Return [x, y] of the center of cell containing provided text 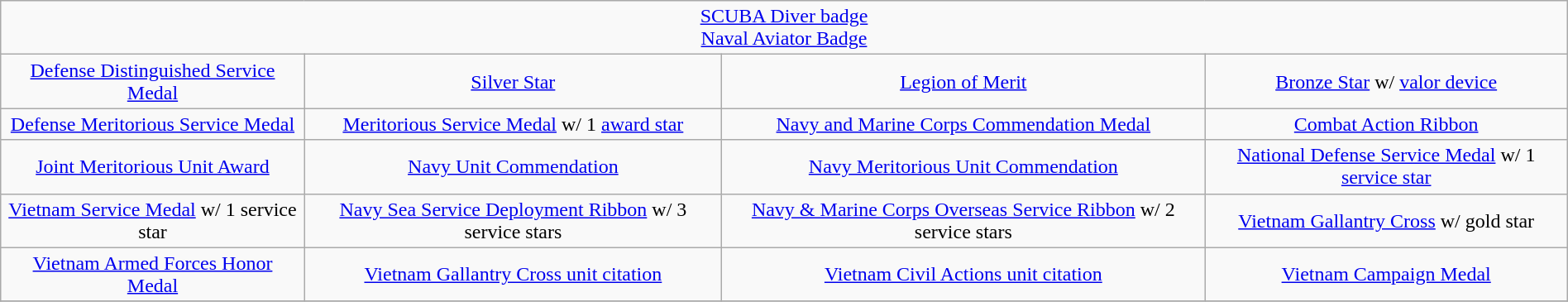
Vietnam Campaign Medal [1386, 275]
Navy Meritorious Unit Commendation [964, 167]
National Defense Service Medal w/ 1 service star [1386, 167]
Meritorious Service Medal w/ 1 award star [513, 124]
Vietnam Civil Actions unit citation [964, 275]
Legion of Merit [964, 81]
Navy and Marine Corps Commendation Medal [964, 124]
Defense Distinguished Service Medal [152, 81]
Combat Action Ribbon [1386, 124]
Vietnam Gallantry Cross unit citation [513, 275]
SCUBA Diver badgeNaval Aviator Badge [784, 28]
Vietnam Gallantry Cross w/ gold star [1386, 220]
Joint Meritorious Unit Award [152, 167]
Silver Star [513, 81]
Defense Meritorious Service Medal [152, 124]
Navy Sea Service Deployment Ribbon w/ 3 service stars [513, 220]
Navy Unit Commendation [513, 167]
Bronze Star w/ valor device [1386, 81]
Navy & Marine Corps Overseas Service Ribbon w/ 2 service stars [964, 220]
Vietnam Service Medal w/ 1 service star [152, 220]
Vietnam Armed Forces Honor Medal [152, 275]
